For the text-containing cell, return its midpoint in (X, Y) coordinate format. 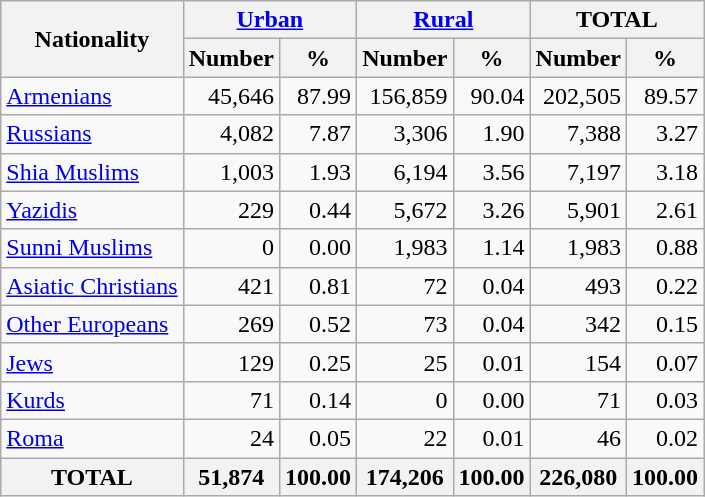
73 (405, 324)
51,874 (231, 477)
3.26 (492, 210)
493 (578, 286)
0.25 (318, 362)
1.90 (492, 134)
0.81 (318, 286)
0.07 (664, 362)
0.15 (664, 324)
0.52 (318, 324)
229 (231, 210)
0.22 (664, 286)
421 (231, 286)
342 (578, 324)
3.27 (664, 134)
Shia Muslims (92, 172)
87.99 (318, 96)
269 (231, 324)
2.61 (664, 210)
Sunni Muslims (92, 248)
1.14 (492, 248)
156,859 (405, 96)
202,505 (578, 96)
22 (405, 438)
0.05 (318, 438)
Jews (92, 362)
Roma (92, 438)
0.14 (318, 400)
154 (578, 362)
3.18 (664, 172)
226,080 (578, 477)
Armenians (92, 96)
Urban (270, 20)
Yazidis (92, 210)
0.44 (318, 210)
174,206 (405, 477)
0.03 (664, 400)
1.93 (318, 172)
3.56 (492, 172)
46 (578, 438)
5,672 (405, 210)
24 (231, 438)
6,194 (405, 172)
0.88 (664, 248)
7.87 (318, 134)
89.57 (664, 96)
5,901 (578, 210)
72 (405, 286)
7,388 (578, 134)
4,082 (231, 134)
7,197 (578, 172)
1,003 (231, 172)
3,306 (405, 134)
25 (405, 362)
90.04 (492, 96)
45,646 (231, 96)
Nationality (92, 39)
129 (231, 362)
Other Europeans (92, 324)
Rural (444, 20)
0.02 (664, 438)
Russians (92, 134)
Kurds (92, 400)
Asiatic Christians (92, 286)
